Output the [x, y] coordinate of the center of the cell containing the given text.  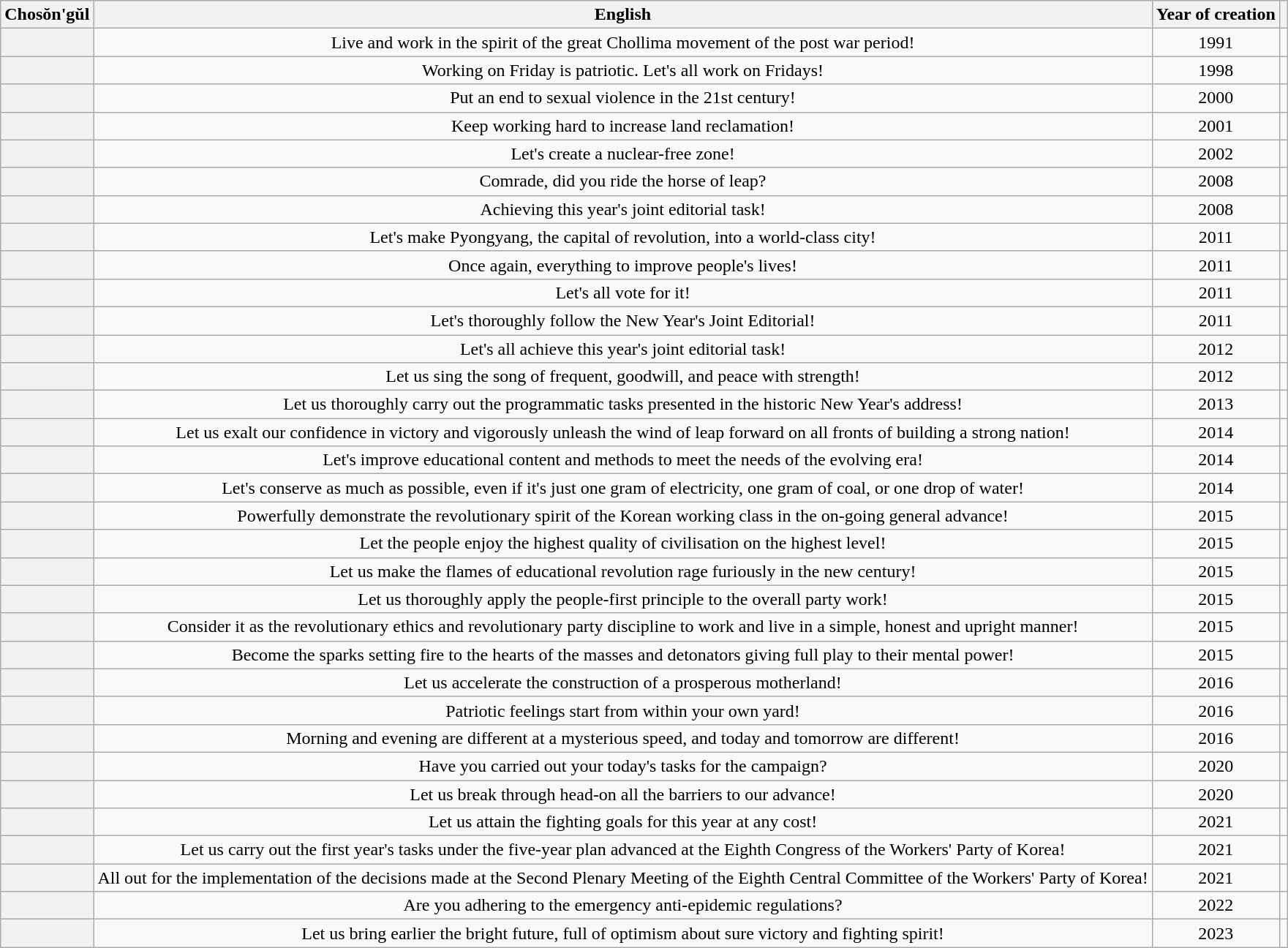
Have you carried out your today's tasks for the campaign? [623, 766]
Live and work in the spirit of the great Chollima movement of the post war period! [623, 42]
2000 [1216, 98]
2022 [1216, 906]
Let us attain the fighting goals for this year at any cost! [623, 822]
1998 [1216, 70]
Year of creation [1216, 15]
1991 [1216, 42]
Let's all achieve this year's joint editorial task! [623, 349]
Let's improve educational content and methods to meet the needs of the evolving era! [623, 460]
Let us carry out the first year's tasks under the five-year plan advanced at the Eighth Congress of the Workers' Party of Korea! [623, 850]
2002 [1216, 154]
Put an end to sexual violence in the 21st century! [623, 98]
Let the people enjoy the highest quality of civilisation on the highest level! [623, 543]
Let's thoroughly follow the New Year's Joint Editorial! [623, 320]
Let us bring earlier the bright future, full of optimism about sure victory and fighting spirit! [623, 933]
Let us sing the song of frequent, goodwill, and peace with strength! [623, 377]
English [623, 15]
Let's create a nuclear-free zone! [623, 154]
Consider it as the revolutionary ethics and revolutionary party discipline to work and live in a simple, honest and upright manner! [623, 627]
Let us break through head-on all the barriers to our advance! [623, 794]
2001 [1216, 126]
Chosŏn'gŭl [47, 15]
Let us thoroughly apply the people-first principle to the overall party work! [623, 599]
Let's all vote for it! [623, 293]
All out for the implementation of the decisions made at the Second Plenary Meeting of the Eighth Central Committee of the Workers' Party of Korea! [623, 878]
2023 [1216, 933]
Let us make the flames of educational revolution rage furiously in the new century! [623, 571]
Let us exalt our confidence in victory and vigorously unleash the wind of leap forward on all fronts of building a strong nation! [623, 432]
Become the sparks setting fire to the hearts of the masses and detonators giving full play to their mental power! [623, 655]
Are you adhering to the emergency anti-epidemic regulations? [623, 906]
Comrade, did you ride the horse of leap? [623, 181]
Let's conserve as much as possible, even if it's just one gram of electricity, one gram of coal, or one drop of water! [623, 488]
Working on Friday is patriotic. Let's all work on Fridays! [623, 70]
Morning and evening are different at a mysterious speed, and today and tomorrow are different! [623, 738]
Let us thoroughly carry out the programmatic tasks presented in the historic New Year's address! [623, 405]
Powerfully demonstrate the revolutionary spirit of the Korean working class in the on-going general advance! [623, 516]
Let's make Pyongyang, the capital of revolution, into a world-class city! [623, 237]
Keep working hard to increase land reclamation! [623, 126]
Let us accelerate the construction of a prosperous motherland! [623, 682]
2013 [1216, 405]
Achieving this year's joint editorial task! [623, 209]
Once again, everything to improve people's lives! [623, 265]
Patriotic feelings start from within your own yard! [623, 710]
